From the cell containing the given text, extract its center point as (x, y) coordinate. 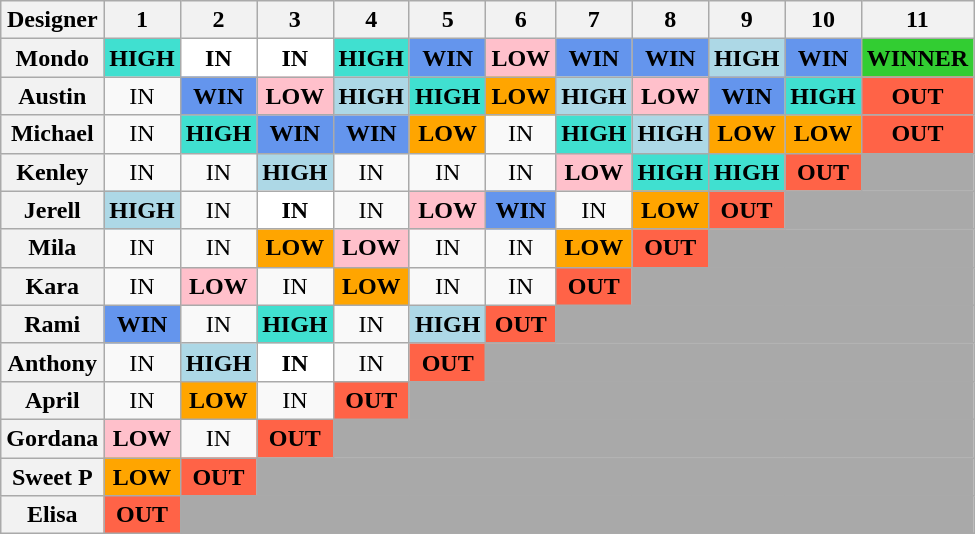
Mondo (52, 58)
Gordana (52, 438)
Anthony (52, 362)
Michael (52, 134)
Mila (52, 248)
Elisa (52, 515)
8 (670, 20)
WINNER (917, 58)
Sweet P (52, 477)
4 (371, 20)
April (52, 400)
5 (447, 20)
11 (917, 20)
Rami (52, 324)
3 (295, 20)
Kara (52, 286)
Designer (52, 20)
9 (746, 20)
Jerell (52, 210)
2 (218, 20)
Kenley (52, 172)
7 (594, 20)
6 (521, 20)
1 (142, 20)
Austin (52, 96)
10 (823, 20)
